Output the (X, Y) coordinate of the center of the cell containing the given text.  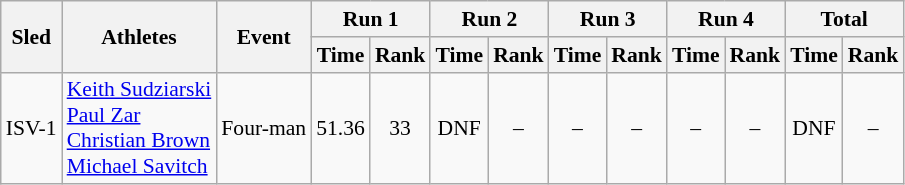
Run 3 (608, 19)
Run 2 (489, 19)
Event (264, 36)
Athletes (140, 36)
Four-man (264, 128)
33 (400, 128)
Run 1 (370, 19)
Total (844, 19)
Sled (32, 36)
ISV-1 (32, 128)
51.36 (340, 128)
Keith SudziarskiPaul ZarChristian BrownMichael Savitch (140, 128)
Run 4 (726, 19)
